Locate the cell with the specified text and output its (x, y) center coordinate. 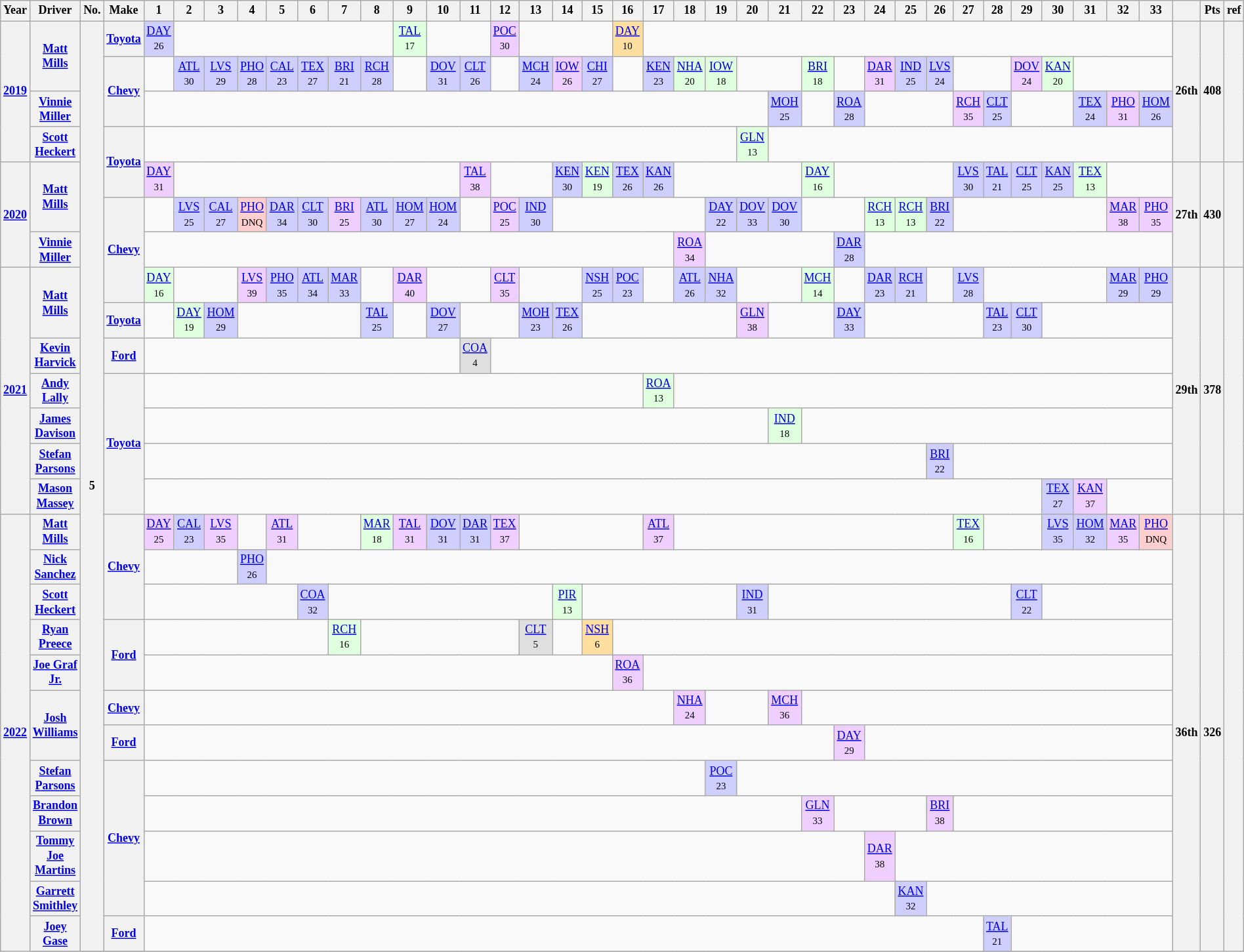
CLT5 (535, 637)
25 (911, 10)
CAL27 (220, 215)
LVS24 (940, 74)
GLN13 (753, 144)
22 (818, 10)
LVS28 (968, 285)
ROA28 (849, 109)
BRI18 (818, 74)
ROA13 (659, 391)
18 (690, 10)
KEN23 (659, 74)
17 (659, 10)
TEX24 (1090, 109)
HOM24 (444, 215)
DAY26 (159, 39)
ROA36 (627, 673)
Joey Gase (55, 934)
RCH16 (344, 637)
Joe Graf Jr. (55, 673)
LVS39 (252, 285)
DOV24 (1027, 74)
DAY29 (849, 743)
IND18 (785, 426)
PHO31 (1123, 109)
Driver (55, 10)
30 (1058, 10)
CHI27 (597, 74)
26th (1186, 92)
CLT35 (505, 285)
PHO26 (252, 567)
2020 (16, 215)
TEX37 (505, 531)
MAR38 (1123, 215)
Garrett Smithley (55, 899)
15 (597, 10)
RCH28 (377, 74)
32 (1123, 10)
GLN38 (753, 320)
DAY25 (159, 531)
Mason Massey (55, 497)
ATL34 (312, 285)
MCH36 (785, 708)
36th (1186, 732)
KAN25 (1058, 180)
KEN19 (597, 180)
CLT26 (475, 74)
Kevin Harvick (55, 356)
James Davison (55, 426)
RCH35 (968, 109)
DOV33 (753, 215)
29 (1027, 10)
2022 (16, 732)
GLN33 (818, 814)
HOM29 (220, 320)
NSH6 (597, 637)
PHO29 (1156, 285)
POC25 (505, 215)
29th (1186, 391)
31 (1090, 10)
TEX16 (968, 531)
MOH23 (535, 320)
27th (1186, 215)
LVS29 (220, 74)
LVS25 (189, 215)
Brandon Brown (55, 814)
NHA32 (721, 285)
326 (1213, 732)
8 (377, 10)
14 (568, 10)
IND25 (911, 74)
DAR38 (879, 856)
23 (849, 10)
DAR34 (282, 215)
27 (968, 10)
DAY31 (159, 180)
No. (92, 10)
BRI38 (940, 814)
IOW18 (721, 74)
KAN26 (659, 180)
RCH21 (911, 285)
2021 (16, 391)
NHA20 (690, 74)
DAY33 (849, 320)
MOH25 (785, 109)
HOM27 (409, 215)
13 (535, 10)
DAY19 (189, 320)
430 (1213, 215)
2 (189, 10)
TAL17 (409, 39)
4 (252, 10)
IND31 (753, 602)
ATL31 (282, 531)
ref (1234, 10)
24 (879, 10)
KAN20 (1058, 74)
33 (1156, 10)
26 (940, 10)
TAL23 (997, 320)
COA4 (475, 356)
COA32 (312, 602)
POC30 (505, 39)
BRI21 (344, 74)
MAR35 (1123, 531)
HOM32 (1090, 531)
DOV30 (785, 215)
9 (409, 10)
BRI25 (344, 215)
ATL26 (690, 285)
2019 (16, 92)
MAR29 (1123, 285)
NHA24 (690, 708)
28 (997, 10)
Make (123, 10)
TAL38 (475, 180)
IND30 (535, 215)
ROA34 (690, 250)
IOW26 (568, 74)
408 (1213, 92)
MCH14 (818, 285)
12 (505, 10)
MCH24 (535, 74)
DAR40 (409, 285)
DAY22 (721, 215)
KEN30 (568, 180)
19 (721, 10)
KAN32 (911, 899)
DAR23 (879, 285)
21 (785, 10)
6 (312, 10)
MAR33 (344, 285)
1 (159, 10)
Nick Sanchez (55, 567)
3 (220, 10)
CLT22 (1027, 602)
PHO28 (252, 74)
DAY10 (627, 39)
KAN37 (1090, 497)
Andy Lally (55, 391)
7 (344, 10)
Tommy Joe Martins (55, 856)
DOV27 (444, 320)
HOM26 (1156, 109)
PIR13 (568, 602)
Pts (1213, 10)
DAR28 (849, 250)
Ryan Preece (55, 637)
NSH25 (597, 285)
LVS30 (968, 180)
TEX13 (1090, 180)
MAR18 (377, 531)
TAL31 (409, 531)
10 (444, 10)
11 (475, 10)
TAL25 (377, 320)
ATL37 (659, 531)
Year (16, 10)
378 (1213, 391)
16 (627, 10)
Josh Williams (55, 726)
20 (753, 10)
